Locate the cell with the specified text and output its (X, Y) center coordinate. 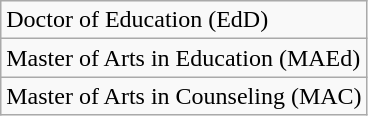
Master of Arts in Education (MAEd) (184, 58)
Doctor of Education (EdD) (184, 20)
Master of Arts in Counseling (MAC) (184, 96)
